Return the (X, Y) coordinate for the center point of the cell that contains the specified text.  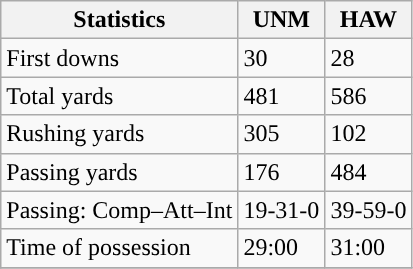
Rushing yards (120, 134)
481 (282, 96)
30 (282, 58)
39-59-0 (368, 210)
29:00 (282, 248)
586 (368, 96)
484 (368, 172)
HAW (368, 20)
28 (368, 58)
176 (282, 172)
First downs (120, 58)
Total yards (120, 96)
Passing: Comp–Att–Int (120, 210)
Time of possession (120, 248)
305 (282, 134)
19-31-0 (282, 210)
Statistics (120, 20)
Passing yards (120, 172)
31:00 (368, 248)
UNM (282, 20)
102 (368, 134)
